Find where the given text appears and provide that cell's center as [x, y] coordinate. 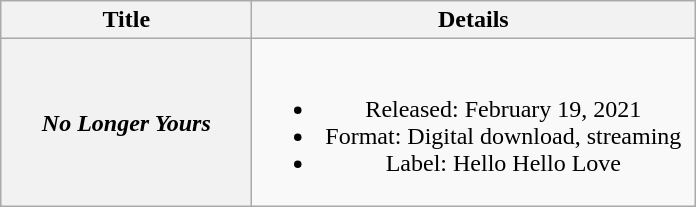
No Longer Yours [126, 122]
Released: February 19, 2021Format: Digital download, streamingLabel: Hello Hello Love [474, 122]
Details [474, 20]
Title [126, 20]
